From the cell containing the given text, extract its center point as [x, y] coordinate. 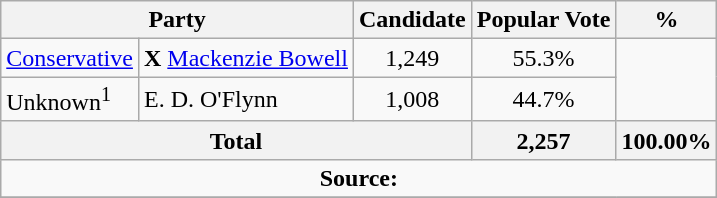
Source: [359, 178]
Popular Vote [544, 20]
E. D. O'Flynn [246, 100]
Total [236, 140]
Candidate [412, 20]
44.7% [544, 100]
2,257 [544, 140]
55.3% [544, 58]
% [666, 20]
Party [178, 20]
1,008 [412, 100]
X Mackenzie Bowell [246, 58]
Conservative [70, 58]
100.00% [666, 140]
Unknown1 [70, 100]
1,249 [412, 58]
